Pinpoint the cell where the given text exists, returning its [X, Y] midpoint coordinate. 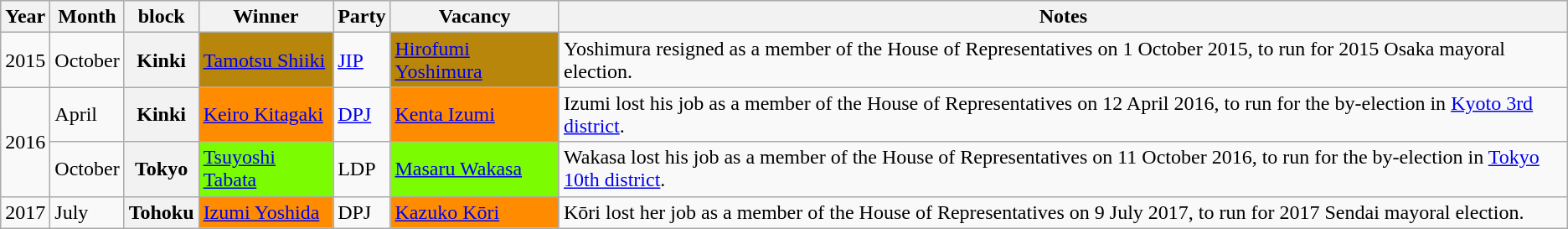
Year [25, 17]
Izumi lost his job as a member of the House of Representatives on 12 April 2016, to run for the by-election in Kyoto 3rd district. [1063, 114]
July [87, 212]
Tamotsu Shiiki [266, 60]
Kōri lost her job as a member of the House of Representatives on 9 July 2017, to run for 2017 Sendai mayoral election. [1063, 212]
Month [87, 17]
Winner [266, 17]
Keiro Kitagaki [266, 114]
April [87, 114]
Kazuko Kōri [474, 212]
2017 [25, 212]
Vacancy [474, 17]
Wakasa lost his job as a member of the House of Representatives on 11 October 2016, to run for the by-election in Tokyo 10th district. [1063, 169]
Tsuyoshi Tabata [266, 169]
Yoshimura resigned as a member of the House of Representatives on 1 October 2015, to run for 2015 Osaka mayoral election. [1063, 60]
Party [362, 17]
2016 [25, 142]
Hirofumi Yoshimura [474, 60]
2015 [25, 60]
Tokyo [161, 169]
Tohoku [161, 212]
block [161, 17]
Notes [1063, 17]
Masaru Wakasa [474, 169]
LDP [362, 169]
Izumi Yoshida [266, 212]
Kenta Izumi [474, 114]
JIP [362, 60]
